Scan for the cell matching the given text and deliver its (x, y) coordinate at center. 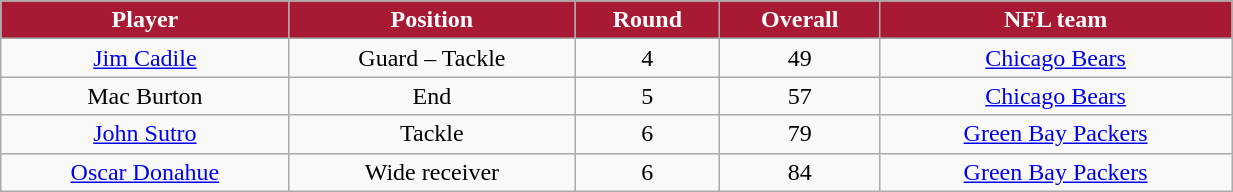
4 (648, 58)
84 (800, 172)
John Sutro (145, 134)
Player (145, 20)
79 (800, 134)
57 (800, 96)
Wide receiver (432, 172)
End (432, 96)
Oscar Donahue (145, 172)
Mac Burton (145, 96)
Tackle (432, 134)
Guard – Tackle (432, 58)
Round (648, 20)
Overall (800, 20)
5 (648, 96)
49 (800, 58)
Jim Cadile (145, 58)
Position (432, 20)
NFL team (1056, 20)
